Pinpoint the cell where the given text exists, returning its (x, y) midpoint coordinate. 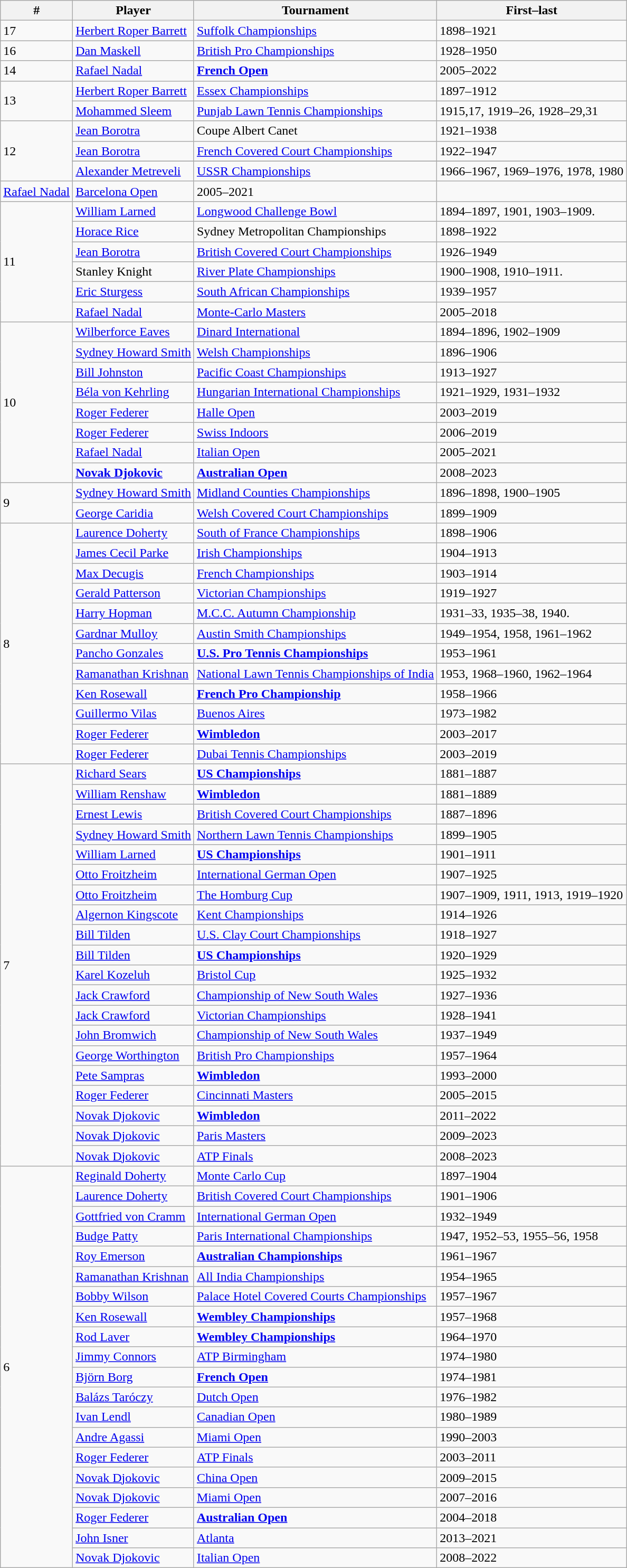
2008–2022 (532, 1558)
Canadian Open (315, 1417)
1966–1967, 1969–1976, 1978, 1980 (532, 171)
1913–1927 (532, 372)
Jimmy Connors (134, 1357)
James Cecil Parke (134, 553)
1957–1967 (532, 1297)
1928–1941 (532, 1015)
Björn Borg (134, 1377)
1921–1929, 1931–1932 (532, 392)
1964–1970 (532, 1337)
The Homburg Cup (315, 895)
Bill Johnston (134, 372)
14 (37, 71)
1919–1927 (532, 593)
1901–1911 (532, 854)
Wilberforce Eaves (134, 332)
2005–2018 (532, 312)
1898–1906 (532, 533)
Andre Agassi (134, 1437)
2005–2022 (532, 71)
Northern Lawn Tennis Championships (315, 834)
Ernest Lewis (134, 814)
Alexander Metreveli (134, 171)
2005–2015 (532, 1095)
1907–1925 (532, 874)
China Open (315, 1477)
Rod Laver (134, 1337)
Pacific Coast Championships (315, 372)
1881–1889 (532, 794)
10 (37, 402)
U.S. Pro Tennis Championships (315, 654)
2013–2021 (532, 1538)
First–last (532, 11)
1903–1914 (532, 573)
2004–2018 (532, 1517)
Swiss Indoors (315, 432)
13 (37, 101)
Stanley Knight (134, 272)
2003–2011 (532, 1457)
1904–1913 (532, 553)
1915,17, 1919–26, 1928–29,31 (532, 111)
1990–2003 (532, 1437)
Atlanta (315, 1538)
16 (37, 51)
11 (37, 261)
Hungarian International Championships (315, 392)
Dutch Open (315, 1397)
1897–1912 (532, 91)
John Isner (134, 1538)
USSR Championships (315, 171)
1931–33, 1935–38, 1940. (532, 613)
Irish Championships (315, 553)
French Championships (315, 573)
South African Championships (315, 292)
Welsh Championships (315, 352)
1993–2000 (532, 1075)
Australian Championships (315, 1257)
1974–1981 (532, 1377)
Budge Patty (134, 1236)
1958–1966 (532, 694)
1897–1904 (532, 1176)
9 (37, 503)
Béla von Kehrling (134, 392)
Player (134, 11)
Richard Sears (134, 774)
1954–1965 (532, 1277)
2011–2022 (532, 1116)
Dan Maskell (134, 51)
6 (37, 1366)
Palace Hotel Covered Courts Championships (315, 1297)
Horace Rice (134, 231)
ATP Birmingham (315, 1357)
Gottfried von Cramm (134, 1216)
South of France Championships (315, 533)
1881–1887 (532, 774)
Midland Counties Championships (315, 493)
1918–1927 (532, 935)
2006–2019 (532, 432)
1976–1982 (532, 1397)
M.C.C. Autumn Championship (315, 613)
2003–2017 (532, 734)
Ivan Lendl (134, 1417)
Paris Masters (315, 1136)
U.S. Clay Court Championships (315, 935)
Suffolk Championships (315, 31)
Gerald Patterson (134, 593)
1949–1954, 1958, 1961–1962 (532, 634)
# (37, 11)
Buenos Aires (315, 714)
Pancho Gonzales (134, 654)
1953, 1968–1960, 1962–1964 (532, 674)
1927–1936 (532, 995)
1901–1906 (532, 1196)
Coupe Albert Canet (315, 131)
1953–1961 (532, 654)
7 (37, 965)
1957–1964 (532, 1055)
1973–1982 (532, 714)
1932–1949 (532, 1216)
Paris International Championships (315, 1236)
Kent Championships (315, 915)
1939–1957 (532, 292)
Cincinnati Masters (315, 1095)
Max Decugis (134, 573)
1957–1968 (532, 1317)
1921–1938 (532, 131)
1926–1949 (532, 252)
12 (37, 151)
Monte-Carlo Masters (315, 312)
Gardnar Mulloy (134, 634)
1937–1949 (532, 1035)
Tournament (315, 11)
Karel Kozeluh (134, 975)
Balázs Taróczy (134, 1397)
Monte Carlo Cup (315, 1176)
1894–1896, 1902–1909 (532, 332)
River Plate Championships (315, 272)
1922–1947 (532, 151)
1907–1909, 1911, 1913, 1919–1920 (532, 895)
Algernon Kingscote (134, 915)
French Pro Championship (315, 694)
Bobby Wilson (134, 1297)
1898–1921 (532, 31)
Dubai Tennis Championships (315, 754)
Longwood Challenge Bowl (315, 211)
Guillermo Vilas (134, 714)
Eric Sturgess (134, 292)
Punjab Lawn Tennis Championships (315, 111)
Mohammed Sleem (134, 111)
Halle Open (315, 412)
Dinard International (315, 332)
Essex Championships (315, 91)
National Lawn Tennis Championships of India (315, 674)
Reginald Doherty (134, 1176)
1894–1897, 1901, 1903–1909. (532, 211)
Welsh Covered Court Championships (315, 513)
1896–1906 (532, 352)
2009–2015 (532, 1477)
1920–1929 (532, 955)
2009–2023 (532, 1136)
1896–1898, 1900–1905 (532, 493)
All India Championships (315, 1277)
Roy Emerson (134, 1257)
1974–1980 (532, 1357)
1900–1908, 1910–1911. (532, 272)
Barcelona Open (134, 191)
1899–1909 (532, 513)
17 (37, 31)
1947, 1952–53, 1955–56, 1958 (532, 1236)
Harry Hopman (134, 613)
1925–1932 (532, 975)
1898–1922 (532, 231)
Sydney Metropolitan Championships (315, 231)
1961–1967 (532, 1257)
2007–2016 (532, 1497)
1914–1926 (532, 915)
1899–1905 (532, 834)
John Bromwich (134, 1035)
Bristol Cup (315, 975)
French Covered Court Championships (315, 151)
1928–1950 (532, 51)
William Renshaw (134, 794)
George Worthington (134, 1055)
1980–1989 (532, 1417)
1887–1896 (532, 814)
George Caridia (134, 513)
8 (37, 643)
Austin Smith Championships (315, 634)
Pete Sampras (134, 1075)
